Identify which cell holds the provided text, then report its [X, Y] central coordinate. 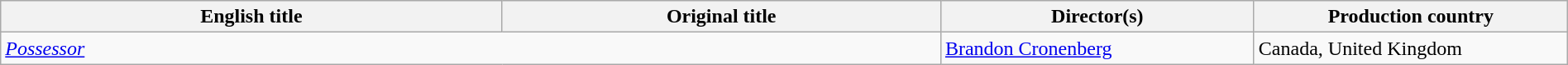
English title [251, 17]
Production country [1411, 17]
Director(s) [1097, 17]
Original title [721, 17]
Possessor [471, 48]
Brandon Cronenberg [1097, 48]
Canada, United Kingdom [1411, 48]
